Provide the [x, y] coordinate of the cell's center where the given text is located.  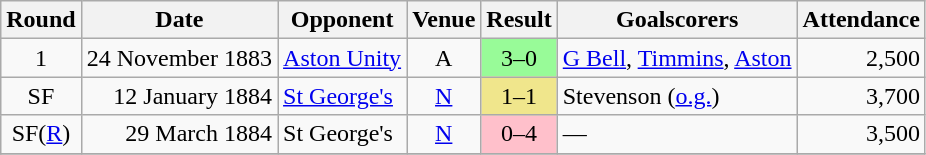
3,500 [861, 134]
G Bell, Timmins, Aston [677, 58]
SF [41, 96]
Stevenson (o.g.) [677, 96]
12 January 1884 [179, 96]
0–4 [519, 134]
Goalscorers [677, 20]
3–0 [519, 58]
Opponent [342, 20]
Venue [444, 20]
2,500 [861, 58]
1 [41, 58]
3,700 [861, 96]
SF(R) [41, 134]
— [677, 134]
Attendance [861, 20]
1–1 [519, 96]
29 March 1884 [179, 134]
24 November 1883 [179, 58]
Aston Unity [342, 58]
Date [179, 20]
Round [41, 20]
A [444, 58]
Result [519, 20]
